Extract the (x, y) coordinate from the center of the cell holding the provided text.  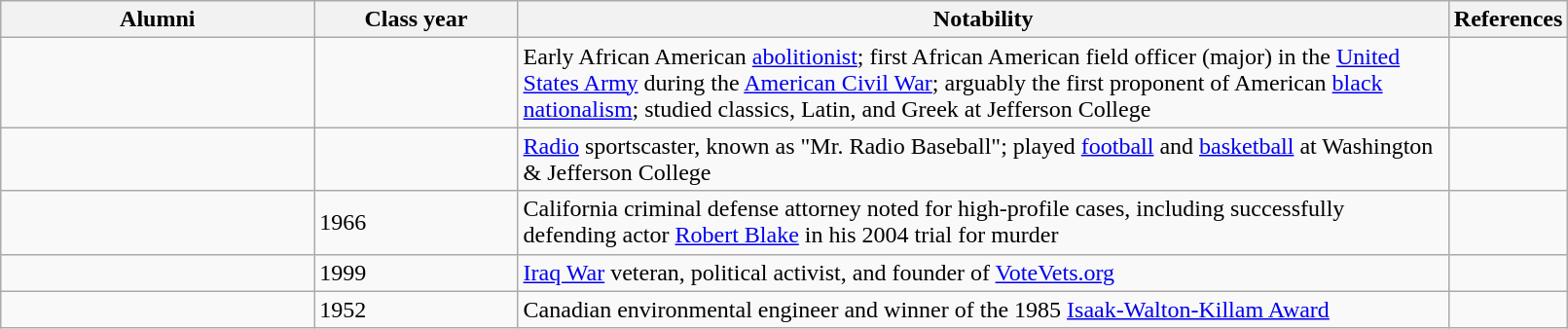
1999 (417, 273)
Class year (417, 19)
Radio sportscaster, known as "Mr. Radio Baseball"; played football and basketball at Washington & Jefferson College (983, 160)
Alumni (158, 19)
1952 (417, 310)
1966 (417, 222)
Notability (983, 19)
California criminal defense attorney noted for high-profile cases, including successfully defending actor Robert Blake in his 2004 trial for murder (983, 222)
Canadian environmental engineer and winner of the 1985 Isaak-Walton-Killam Award (983, 310)
Iraq War veteran, political activist, and founder of VoteVets.org (983, 273)
References (1509, 19)
